Pinpoint the cell where the given text exists, returning its [X, Y] midpoint coordinate. 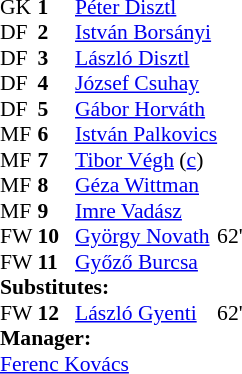
8 [57, 185]
4 [57, 83]
Substitutes: [108, 287]
Tibor Végh (c) [146, 160]
Manager: [108, 339]
Gábor Horváth [146, 109]
6 [57, 135]
7 [57, 160]
István Palkovics [146, 135]
Győző Burcsa [146, 262]
3 [57, 58]
10 [57, 237]
György Novath [146, 237]
László Disztl [146, 58]
István Borsányi [146, 33]
László Gyenti [146, 313]
Imre Vadász [146, 211]
5 [57, 109]
12 [57, 313]
11 [57, 262]
Géza Wittman [146, 185]
2 [57, 33]
9 [57, 211]
József Csuhay [146, 83]
